Detect which cell encompasses the target text, then output its (X, Y) center coordinate. 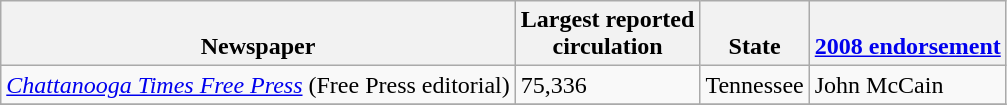
John McCain (908, 85)
Largest reportedcirculation (608, 34)
75,336 (608, 85)
Chattanooga Times Free Press (Free Press editorial) (258, 85)
Newspaper (258, 34)
State (754, 34)
2008 endorsement (908, 34)
Tennessee (754, 85)
